Provide the (x, y) coordinate of the cell's center where the given text is located.  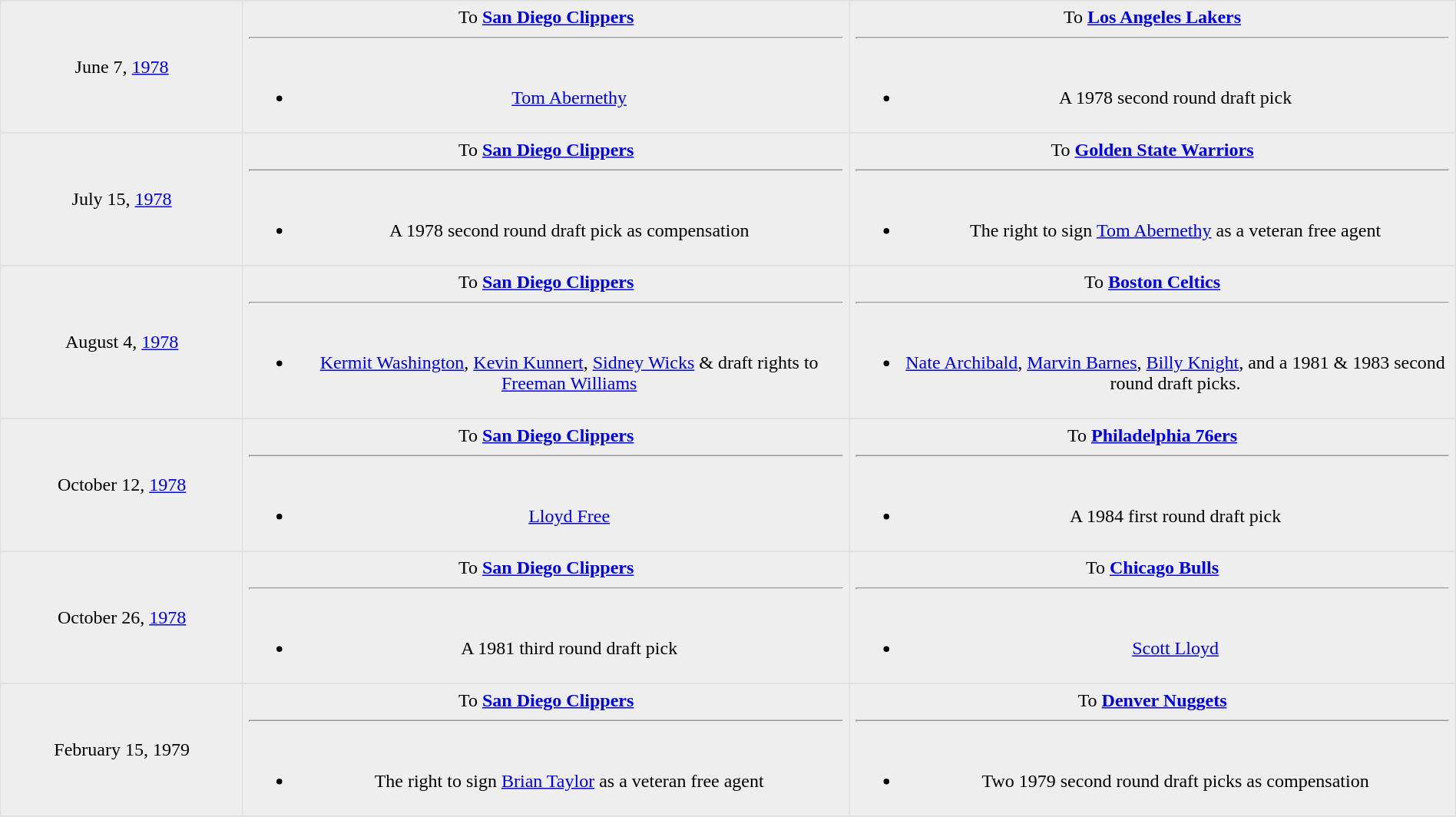
August 4, 1978 (122, 342)
To San Diego ClippersThe right to sign Brian Taylor as a veteran free agent (545, 749)
To San Diego ClippersLloyd Free (545, 485)
To San Diego ClippersA 1978 second round draft pick as compensation (545, 199)
To Philadelphia 76ersA 1984 first round draft pick (1152, 485)
To San Diego ClippersA 1981 third round draft pick (545, 617)
June 7, 1978 (122, 67)
To San Diego ClippersTom Abernethy (545, 67)
October 12, 1978 (122, 485)
To Golden State WarriorsThe right to sign Tom Abernethy as a veteran free agent (1152, 199)
To Chicago BullsScott Lloyd (1152, 617)
To Los Angeles LakersA 1978 second round draft pick (1152, 67)
July 15, 1978 (122, 199)
October 26, 1978 (122, 617)
To Boston CelticsNate Archibald, Marvin Barnes, Billy Knight, and a 1981 & 1983 second round draft picks. (1152, 342)
To San Diego ClippersKermit Washington, Kevin Kunnert, Sidney Wicks & draft rights to Freeman Williams (545, 342)
February 15, 1979 (122, 749)
To Denver NuggetsTwo 1979 second round draft picks as compensation (1152, 749)
